From the cell containing the given text, extract its center point as [X, Y] coordinate. 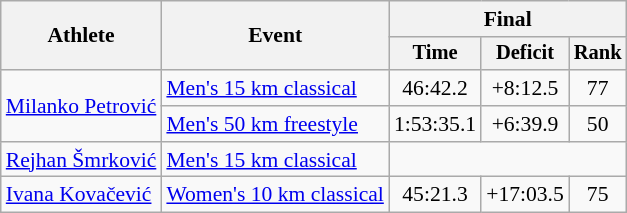
46:42.2 [435, 88]
45:21.3 [435, 195]
Milanko Petrović [82, 106]
Final [508, 19]
Event [275, 36]
77 [598, 88]
Women's 10 km classical [275, 195]
+8:12.5 [525, 88]
Deficit [525, 54]
Ivana Kovačević [82, 195]
Rejhan Šmrković [82, 160]
Rank [598, 54]
75 [598, 195]
Athlete [82, 36]
1:53:35.1 [435, 124]
50 [598, 124]
+17:03.5 [525, 195]
+6:39.9 [525, 124]
Time [435, 54]
Men's 50 km freestyle [275, 124]
